Capture the cell that displays the provided text and extract its (X, Y) central coordinate. 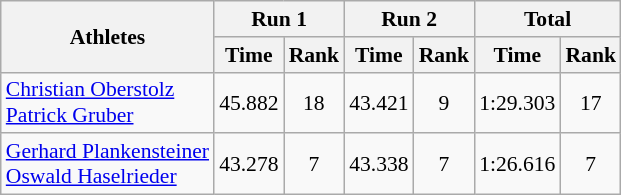
43.338 (378, 164)
Athletes (108, 36)
43.421 (378, 102)
Gerhard PlankensteinerOswald Haselrieder (108, 164)
45.882 (248, 102)
17 (590, 102)
9 (444, 102)
Total (548, 19)
1:26.616 (517, 164)
43.278 (248, 164)
18 (314, 102)
Run 1 (279, 19)
Christian OberstolzPatrick Gruber (108, 102)
Run 2 (409, 19)
1:29.303 (517, 102)
